Detect which cell encompasses the target text, then output its (X, Y) center coordinate. 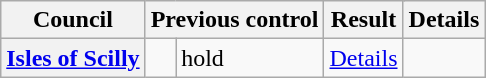
Isles of Scilly (73, 58)
Result (364, 20)
hold (250, 58)
Previous control (234, 20)
Council (73, 20)
